Provide the (X, Y) coordinate of the cell's center where the given text is located.  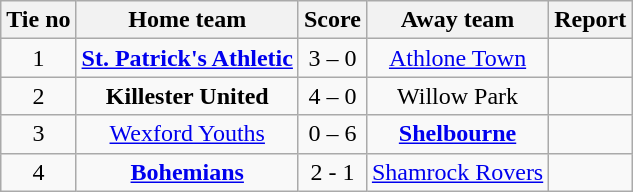
4 – 0 (332, 96)
Wexford Youths (187, 134)
Score (332, 20)
Bohemians (187, 172)
2 (38, 96)
Report (590, 20)
Away team (457, 20)
Tie no (38, 20)
Athlone Town (457, 58)
3 (38, 134)
3 – 0 (332, 58)
Willow Park (457, 96)
1 (38, 58)
Home team (187, 20)
St. Patrick's Athletic (187, 58)
2 - 1 (332, 172)
Shamrock Rovers (457, 172)
0 – 6 (332, 134)
4 (38, 172)
Killester United (187, 96)
Shelbourne (457, 134)
